For the text-containing cell, return its midpoint in [x, y] coordinate format. 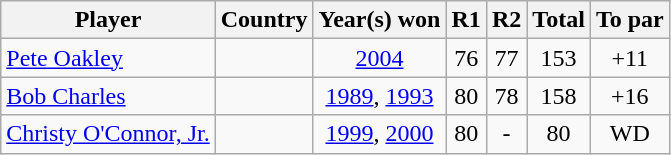
Pete Oakley [108, 58]
1989, 1993 [380, 96]
Christy O'Connor, Jr. [108, 134]
153 [559, 58]
2004 [380, 58]
- [506, 134]
Year(s) won [380, 20]
+11 [630, 58]
+16 [630, 96]
158 [559, 96]
1999, 2000 [380, 134]
Total [559, 20]
To par [630, 20]
R1 [466, 20]
Country [264, 20]
Player [108, 20]
WD [630, 134]
77 [506, 58]
76 [466, 58]
78 [506, 96]
Bob Charles [108, 96]
R2 [506, 20]
